Provide the (x, y) coordinate of the cell's center where the given text is located.  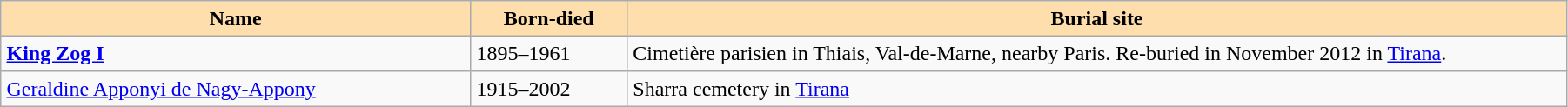
1915–2002 (549, 89)
Cimetière parisien in Thiais, Val-de-Marne, nearby Paris. Re-buried in November 2012 in Tirana. (1097, 53)
Name (236, 18)
Burial site (1097, 18)
Geraldine Apponyi de Nagy-Appony (236, 89)
Born-died (549, 18)
Sharra cemetery in Tirana (1097, 89)
King Zog I (236, 53)
1895–1961 (549, 53)
